Locate the cell with the specified text and output its [x, y] center coordinate. 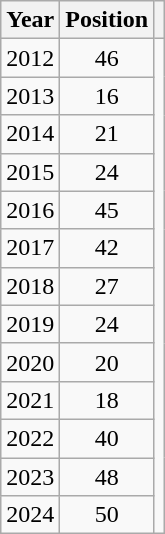
2012 [30, 58]
Position [107, 20]
50 [107, 515]
20 [107, 362]
2021 [30, 400]
27 [107, 286]
2017 [30, 248]
45 [107, 210]
46 [107, 58]
2022 [30, 438]
2019 [30, 324]
2013 [30, 96]
2014 [30, 134]
2023 [30, 477]
21 [107, 134]
48 [107, 477]
2016 [30, 210]
40 [107, 438]
16 [107, 96]
2020 [30, 362]
2018 [30, 286]
2024 [30, 515]
42 [107, 248]
2015 [30, 172]
Year [30, 20]
18 [107, 400]
